Return [x, y] of the center of cell containing provided text 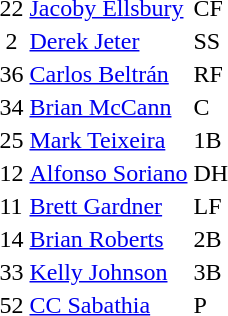
Kelly Johnson [108, 272]
Brian Roberts [108, 239]
Alfonso Soriano [108, 173]
Carlos Beltrán [108, 74]
Brian McCann [108, 107]
Mark Teixeira [108, 140]
Brett Gardner [108, 206]
Derek Jeter [108, 41]
